Search for the cell housing the specified text and yield its (X, Y) center coordinate. 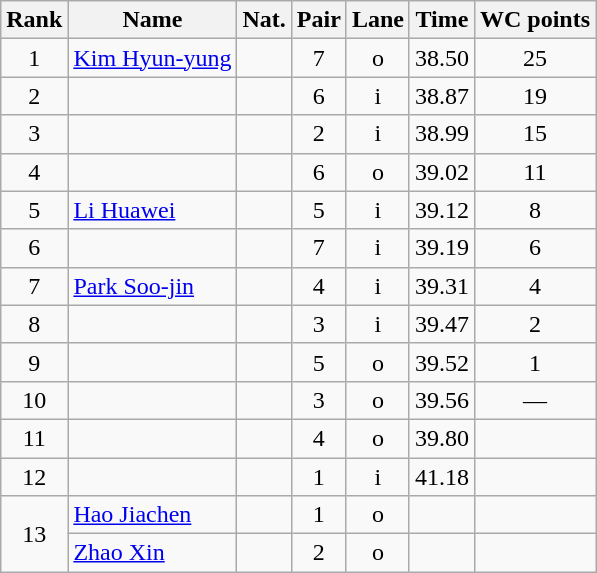
10 (34, 400)
39.56 (442, 400)
38.99 (442, 134)
Li Huawei (152, 210)
39.47 (442, 324)
39.02 (442, 172)
39.12 (442, 210)
13 (34, 534)
38.50 (442, 58)
Name (152, 20)
41.18 (442, 477)
19 (534, 96)
9 (34, 362)
WC points (534, 20)
Zhao Xin (152, 553)
Hao Jiachen (152, 515)
— (534, 400)
Rank (34, 20)
12 (34, 477)
Pair (318, 20)
Nat. (264, 20)
Time (442, 20)
39.19 (442, 248)
15 (534, 134)
Lane (378, 20)
Park Soo-jin (152, 286)
38.87 (442, 96)
39.52 (442, 362)
25 (534, 58)
Kim Hyun-yung (152, 58)
39.31 (442, 286)
39.80 (442, 438)
